For the text-containing cell, return its midpoint in [X, Y] coordinate format. 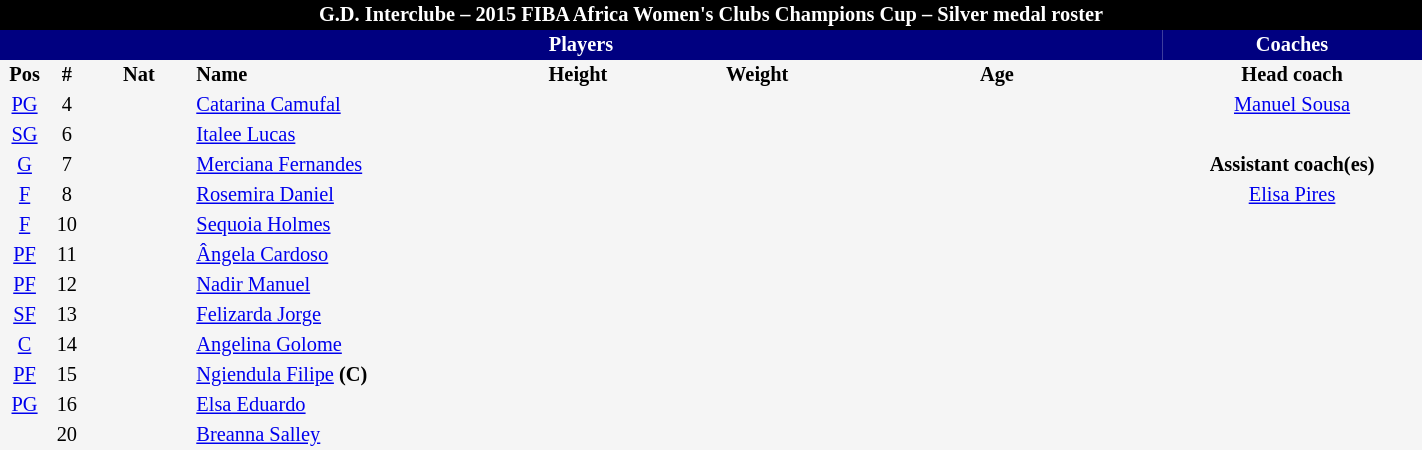
SF [24, 315]
G.D. Interclube – 2015 FIBA Africa Women's Clubs Champions Cup – Silver medal roster [711, 15]
Merciana Fernandes [333, 165]
Italee Lucas [333, 135]
Coaches [1292, 45]
Ângela Cardoso [333, 255]
12 [66, 285]
Rosemira Daniel [333, 195]
4 [66, 105]
Height [578, 75]
15 [66, 375]
Manuel Sousa [1292, 105]
Elsa Eduardo [333, 405]
Assistant coach(es) [1292, 165]
SG [24, 135]
Elisa Pires [1292, 195]
Breanna Salley [333, 435]
8 [66, 195]
Angelina Golome [333, 345]
Pos [24, 75]
G [24, 165]
13 [66, 315]
Name [333, 75]
Sequoia Holmes [333, 225]
Head coach [1292, 75]
11 [66, 255]
Nadir Manuel [333, 285]
7 [66, 165]
Nat [140, 75]
# [66, 75]
20 [66, 435]
Players [581, 45]
Weight [758, 75]
6 [66, 135]
14 [66, 345]
C [24, 345]
Felizarda Jorge [333, 315]
Ngiendula Filipe (C) [333, 375]
16 [66, 405]
10 [66, 225]
Age [997, 75]
Catarina Camufal [333, 105]
